Extract the [x, y] coordinate from the center of the cell holding the provided text.  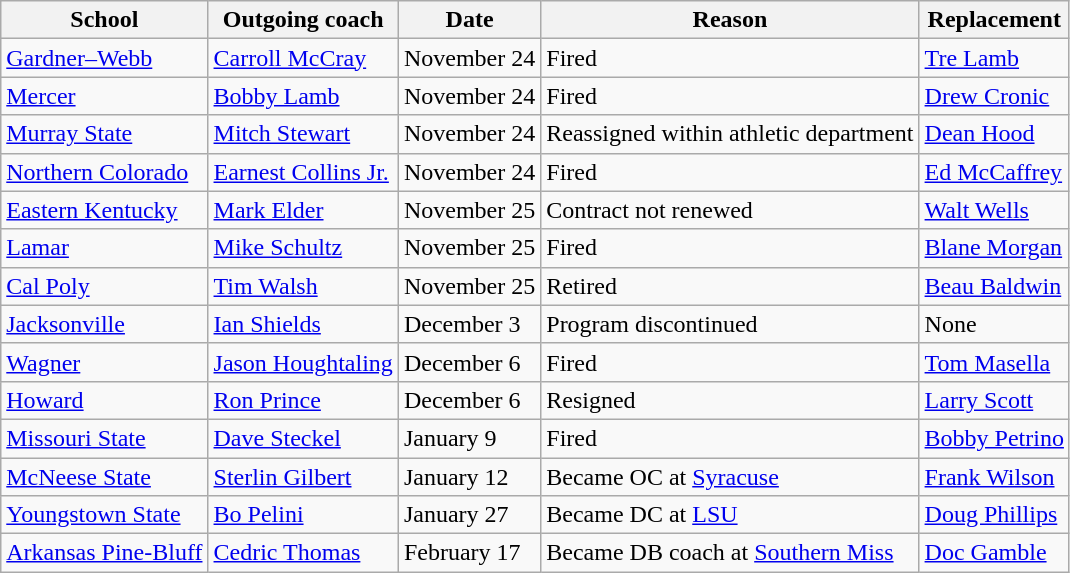
Program discontinued [730, 324]
School [104, 20]
Reassigned within athletic department [730, 134]
Tim Walsh [303, 286]
Doc Gamble [994, 553]
Ian Shields [303, 324]
Became DB coach at Southern Miss [730, 553]
Howard [104, 400]
January 27 [469, 515]
Wagner [104, 362]
Carroll McCray [303, 58]
Missouri State [104, 438]
Date [469, 20]
Murray State [104, 134]
Contract not renewed [730, 210]
Mike Schultz [303, 248]
Dean Hood [994, 134]
Frank Wilson [994, 477]
Mitch Stewart [303, 134]
Mercer [104, 96]
December 3 [469, 324]
Replacement [994, 20]
Tom Masella [994, 362]
Bo Pelini [303, 515]
February 17 [469, 553]
Youngstown State [104, 515]
Jason Houghtaling [303, 362]
None [994, 324]
Arkansas Pine-Bluff [104, 553]
Bobby Petrino [994, 438]
McNeese State [104, 477]
Blane Morgan [994, 248]
Larry Scott [994, 400]
Reason [730, 20]
Sterlin Gilbert [303, 477]
Beau Baldwin [994, 286]
Jacksonville [104, 324]
Outgoing coach [303, 20]
Became DC at LSU [730, 515]
Lamar [104, 248]
Eastern Kentucky [104, 210]
Became OC at Syracuse [730, 477]
Northern Colorado [104, 172]
Drew Cronic [994, 96]
Gardner–Webb [104, 58]
Tre Lamb [994, 58]
January 12 [469, 477]
Earnest Collins Jr. [303, 172]
Doug Phillips [994, 515]
Ron Prince [303, 400]
Cal Poly [104, 286]
Dave Steckel [303, 438]
Mark Elder [303, 210]
Resigned [730, 400]
Cedric Thomas [303, 553]
Bobby Lamb [303, 96]
January 9 [469, 438]
Walt Wells [994, 210]
Ed McCaffrey [994, 172]
Retired [730, 286]
